Search for the cell housing the specified text and yield its [X, Y] center coordinate. 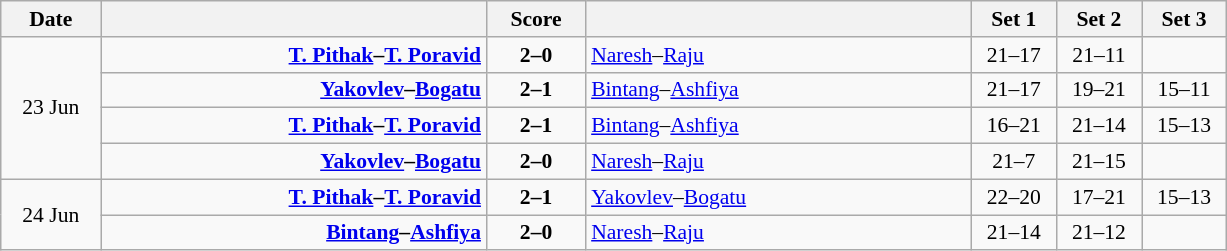
Score [536, 19]
24 Jun [51, 214]
Date [51, 19]
Set 3 [1184, 19]
23 Jun [51, 108]
17–21 [1098, 197]
21–7 [1014, 162]
Set 1 [1014, 19]
22–20 [1014, 197]
21–11 [1098, 55]
Set 2 [1098, 19]
19–21 [1098, 90]
21–15 [1098, 162]
15–11 [1184, 90]
16–21 [1014, 126]
21–12 [1098, 233]
